Capture the cell that displays the provided text and extract its [X, Y] central coordinate. 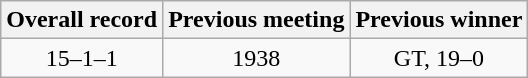
Overall record [82, 20]
GT, 19–0 [439, 58]
1938 [256, 58]
Previous winner [439, 20]
15–1–1 [82, 58]
Previous meeting [256, 20]
